Find where the given text appears and provide that cell's center as [x, y] coordinate. 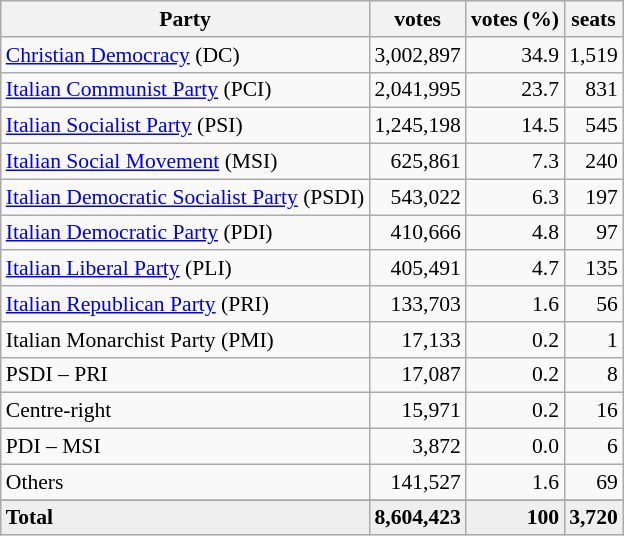
Others [186, 482]
2,041,995 [417, 90]
240 [594, 162]
Italian Liberal Party (PLI) [186, 269]
100 [515, 518]
Centre-right [186, 411]
543,022 [417, 197]
3,002,897 [417, 55]
6 [594, 447]
Total [186, 518]
4.7 [515, 269]
Party [186, 19]
Italian Democratic Socialist Party (PSDI) [186, 197]
69 [594, 482]
17,133 [417, 340]
8,604,423 [417, 518]
135 [594, 269]
405,491 [417, 269]
seats [594, 19]
23.7 [515, 90]
7.3 [515, 162]
14.5 [515, 126]
1,519 [594, 55]
Italian Monarchist Party (PMI) [186, 340]
Italian Socialist Party (PSI) [186, 126]
PDI – MSI [186, 447]
Italian Social Movement (MSI) [186, 162]
1,245,198 [417, 126]
1 [594, 340]
15,971 [417, 411]
56 [594, 304]
831 [594, 90]
16 [594, 411]
6.3 [515, 197]
votes (%) [515, 19]
197 [594, 197]
Italian Democratic Party (PDI) [186, 233]
4.8 [515, 233]
410,666 [417, 233]
8 [594, 375]
17,087 [417, 375]
34.9 [515, 55]
625,861 [417, 162]
545 [594, 126]
Italian Communist Party (PCI) [186, 90]
3,872 [417, 447]
133,703 [417, 304]
PSDI – PRI [186, 375]
Christian Democracy (DC) [186, 55]
3,720 [594, 518]
97 [594, 233]
141,527 [417, 482]
Italian Republican Party (PRI) [186, 304]
votes [417, 19]
0.0 [515, 447]
